Pinpoint the cell where the given text exists, returning its (x, y) midpoint coordinate. 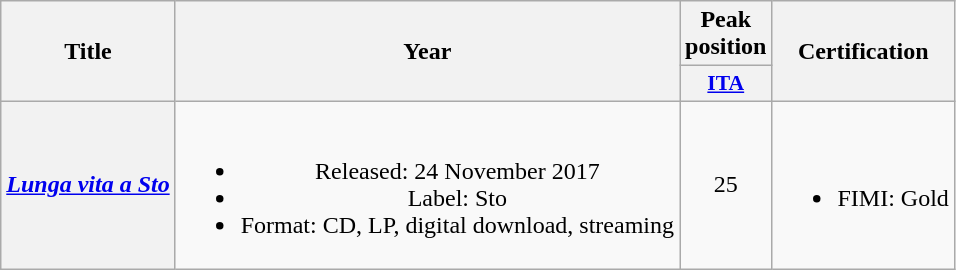
ITA (726, 84)
Lunga vita a Sto (88, 184)
Peakposition (726, 34)
Year (427, 52)
Released: 24 November 2017Label: StoFormat: CD, LP, digital download, streaming (427, 184)
Title (88, 52)
25 (726, 184)
Certification (863, 52)
FIMI: Gold (863, 184)
